Return the (x, y) coordinate for the center point of the cell that contains the specified text.  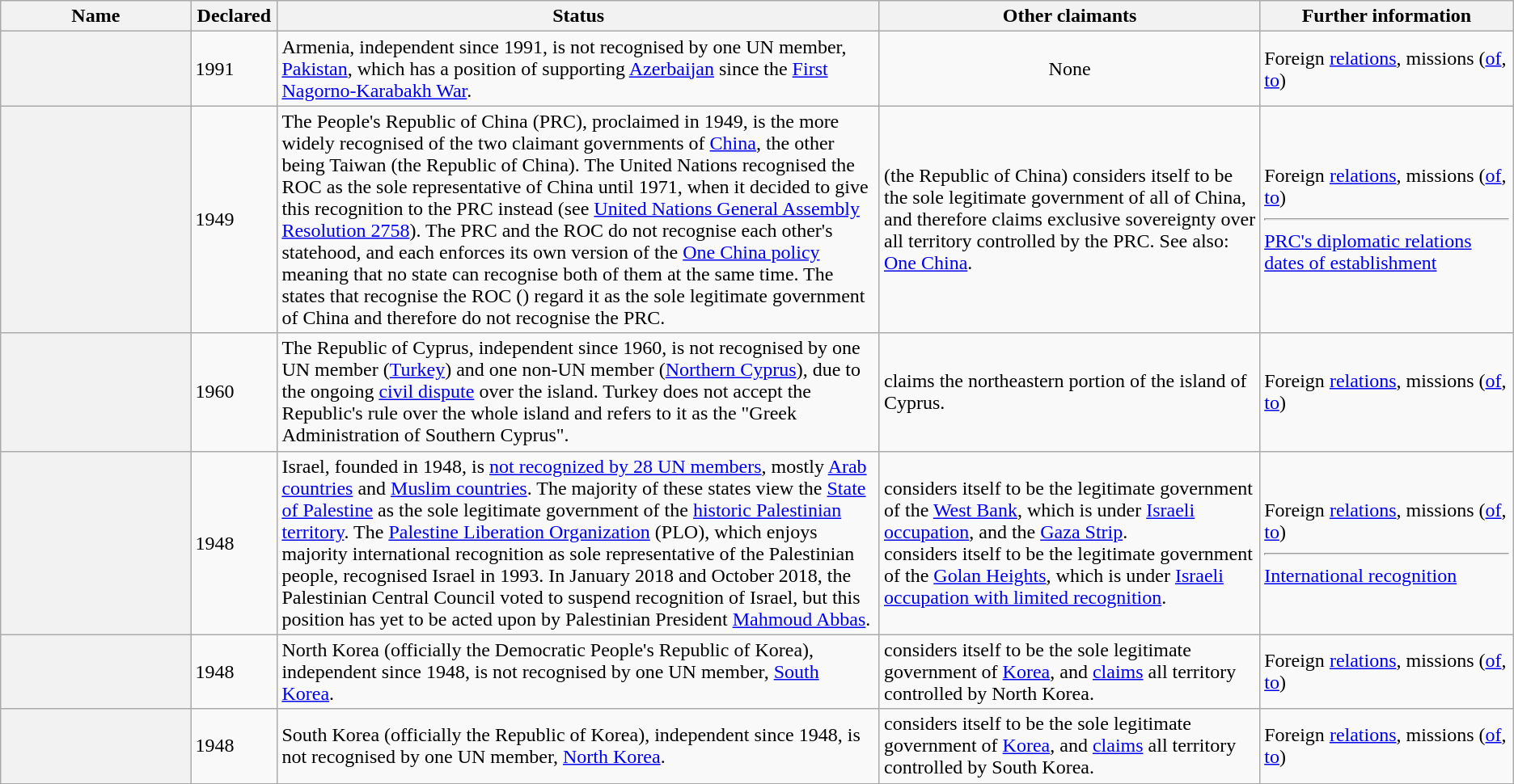
claims the northeastern portion of the island of Cyprus. (1069, 392)
Foreign relations, missions (of, to)International recognition (1387, 543)
None (1069, 69)
1949 (235, 220)
1960 (235, 392)
South Korea (officially the Republic of Korea), independent since 1948, is not recognised by one UN member, North Korea. (579, 746)
Further information (1387, 16)
Name (95, 16)
Status (579, 16)
Other claimants (1069, 16)
Foreign relations, missions (of, to)PRC's diplomatic relations dates of establishment (1387, 220)
considers itself to be the sole legitimate government of Korea, and claims all territory controlled by North Korea. (1069, 672)
1991 (235, 69)
North Korea (officially the Democratic People's Republic of Korea), independent since 1948, is not recognised by one UN member, South Korea. (579, 672)
Declared (235, 16)
considers itself to be the sole legitimate government of Korea, and claims all territory controlled by South Korea. (1069, 746)
